Return [X, Y] of the center of cell containing provided text 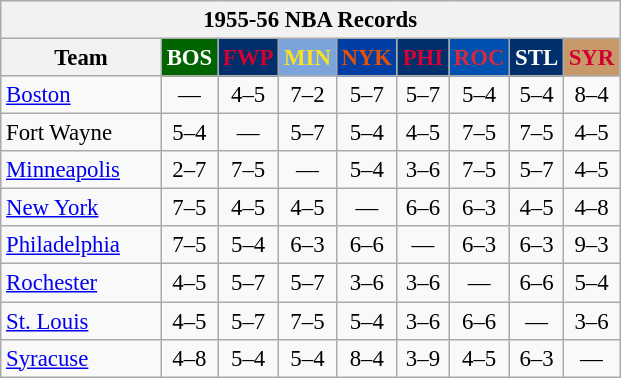
3–9 [422, 358]
2–7 [189, 170]
SYR [591, 58]
BOS [189, 58]
Minneapolis [82, 170]
Syracuse [82, 358]
FWP [248, 58]
Rochester [82, 283]
7–2 [308, 95]
NYK [366, 58]
Fort Wayne [82, 133]
Team [82, 58]
MIN [308, 58]
STL [537, 58]
PHI [422, 58]
New York [82, 208]
Philadelphia [82, 245]
ROC [478, 58]
St. Louis [82, 321]
Boston [82, 95]
1955-56 NBA Records [310, 20]
9–3 [591, 245]
